Output the [x, y] coordinate of the center of the cell containing the given text.  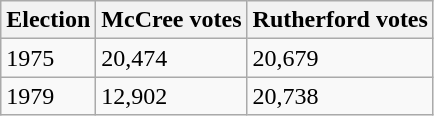
McCree votes [172, 20]
20,679 [340, 58]
20,738 [340, 96]
20,474 [172, 58]
1979 [48, 96]
1975 [48, 58]
12,902 [172, 96]
Rutherford votes [340, 20]
Election [48, 20]
